Output the (x, y) coordinate of the center of the cell containing the given text.  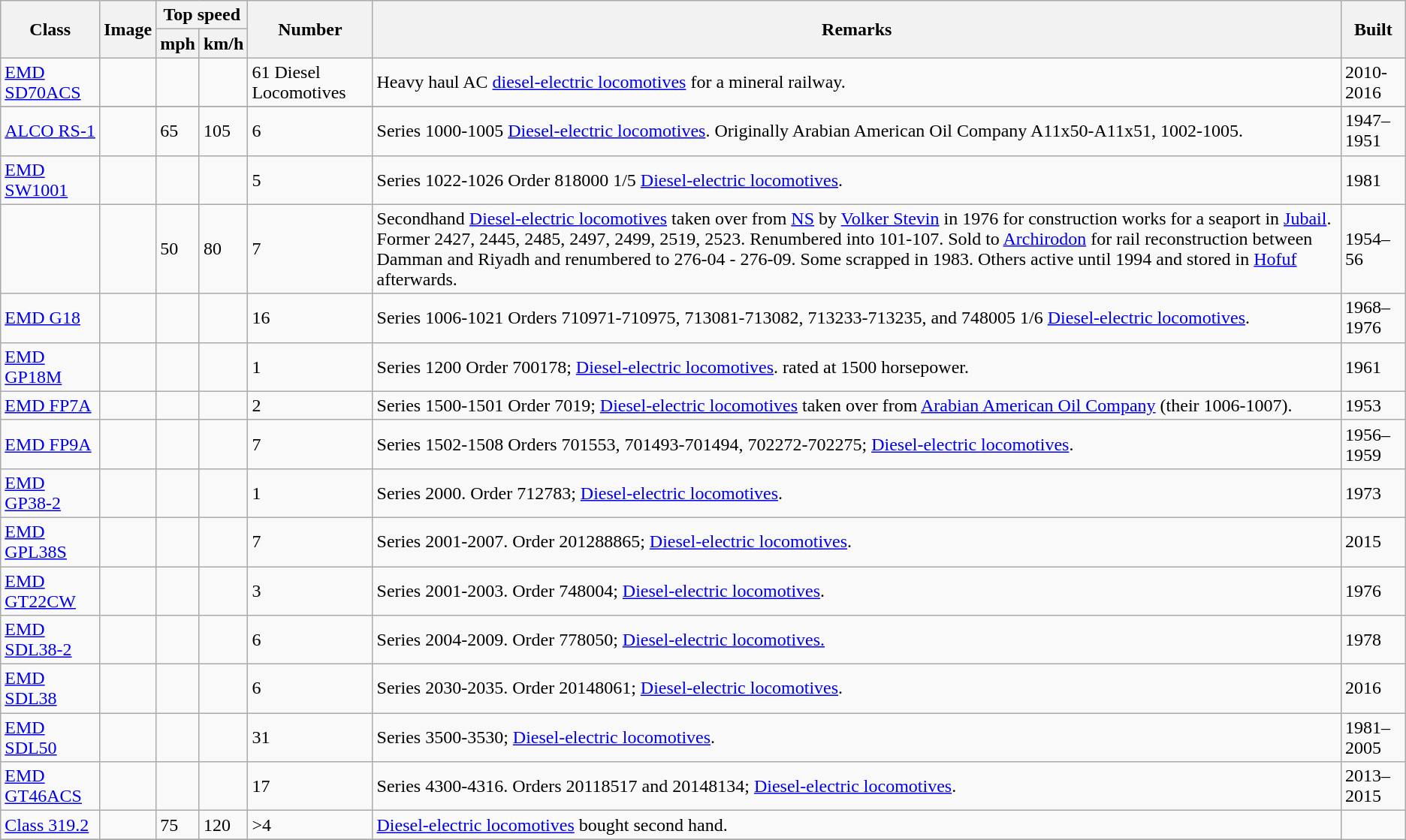
61 Diesel Locomotives (310, 83)
EMD FP9A (50, 444)
1981 (1373, 180)
75 (178, 825)
EMD GP18M (50, 366)
Series 1006-1021 Orders 710971-710975, 713081-713082, 713233-713235, and 748005 1/6 Diesel-electric locomotives. (856, 318)
80 (223, 249)
1981–2005 (1373, 737)
EMD SDL50 (50, 737)
EMD GP38-2 (50, 492)
km/h (223, 44)
Series 1500-1501 Order 7019; Diesel-electric locomotives taken over from Arabian American Oil Company (their 1006-1007). (856, 405)
1968–1976 (1373, 318)
EMD SD70ACS (50, 83)
105 (223, 131)
Series 4300-4316. Orders 20118517 and 20148134; Diesel-electric locomotives. (856, 787)
Series 2030-2035. Order 20148061; Diesel-electric locomotives. (856, 689)
EMD SW1001 (50, 180)
Series 2000. Order 712783; Diesel-electric locomotives. (856, 492)
1956–1959 (1373, 444)
Built (1373, 29)
Series 1000-1005 Diesel-electric locomotives. Originally Arabian American Oil Company A11x50-A11x51, 1002-1005. (856, 131)
Series 3500-3530; Diesel-electric locomotives. (856, 737)
1953 (1373, 405)
1961 (1373, 366)
16 (310, 318)
EMD FP7A (50, 405)
2 (310, 405)
EMD GT22CW (50, 590)
Heavy haul AC diesel-electric locomotives for a mineral railway. (856, 83)
50 (178, 249)
65 (178, 131)
Series 1200 Order 700178; Diesel-electric locomotives. rated at 1500 horsepower. (856, 366)
2016 (1373, 689)
EMD GPL38S (50, 542)
Class 319.2 (50, 825)
Series 2001-2003. Order 748004; Diesel-electric locomotives. (856, 590)
120 (223, 825)
EMD GT46ACS (50, 787)
Class (50, 29)
Number (310, 29)
2010-2016 (1373, 83)
1973 (1373, 492)
17 (310, 787)
1978 (1373, 640)
>4 (310, 825)
Remarks (856, 29)
5 (310, 180)
Top speed (202, 15)
3 (310, 590)
Diesel-electric locomotives bought second hand. (856, 825)
Series 2001-2007. Order 201288865; Diesel-electric locomotives. (856, 542)
2013–2015 (1373, 787)
ALCO RS-1 (50, 131)
EMD G18 (50, 318)
EMD SDL38 (50, 689)
Series 2004-2009. Order 778050; Diesel-electric locomotives. (856, 640)
1976 (1373, 590)
EMD SDL38-2 (50, 640)
31 (310, 737)
1954–56 (1373, 249)
2015 (1373, 542)
Image (128, 29)
1947–1951 (1373, 131)
Series 1502-1508 Orders 701553, 701493-701494, 702272-702275; Diesel-electric locomotives. (856, 444)
mph (178, 44)
Series 1022-1026 Order 818000 1/5 Diesel-electric locomotives. (856, 180)
